From the cell containing the given text, extract its center point as (X, Y) coordinate. 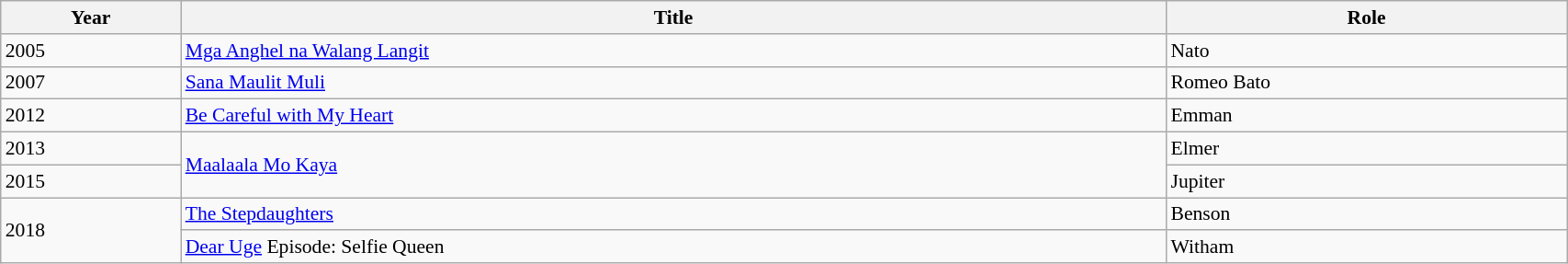
Dear Uge Episode: Selfie Queen (674, 247)
Emman (1366, 116)
Title (674, 17)
The Stepdaughters (674, 214)
Year (91, 17)
Elmer (1366, 149)
Jupiter (1366, 181)
2007 (91, 83)
Witham (1366, 247)
Maalaala Mo Kaya (674, 166)
Role (1366, 17)
Romeo Bato (1366, 83)
Benson (1366, 214)
Sana Maulit Muli (674, 83)
2015 (91, 181)
Nato (1366, 51)
2013 (91, 149)
2018 (91, 230)
Be Careful with My Heart (674, 116)
2005 (91, 51)
2012 (91, 116)
Mga Anghel na Walang Langit (674, 51)
